For the text-containing cell, return its midpoint in [x, y] coordinate format. 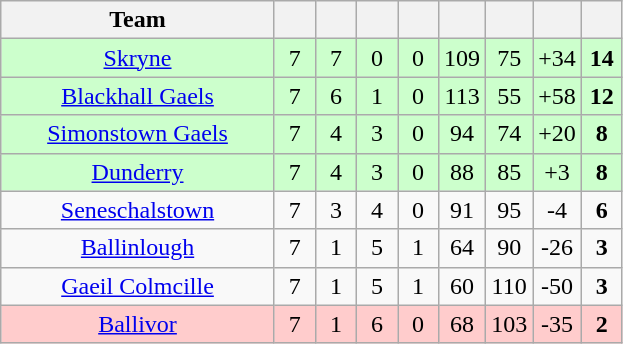
Skryne [138, 58]
88 [462, 172]
Blackhall Gaels [138, 96]
Team [138, 20]
2 [602, 324]
+3 [558, 172]
14 [602, 58]
12 [602, 96]
75 [510, 58]
55 [510, 96]
68 [462, 324]
60 [462, 286]
-50 [558, 286]
110 [510, 286]
Ballinlough [138, 248]
113 [462, 96]
95 [510, 210]
-4 [558, 210]
Ballivor [138, 324]
+34 [558, 58]
Simonstown Gaels [138, 134]
74 [510, 134]
-26 [558, 248]
+20 [558, 134]
+58 [558, 96]
85 [510, 172]
91 [462, 210]
94 [462, 134]
Seneschalstown [138, 210]
64 [462, 248]
Gaeil Colmcille [138, 286]
-35 [558, 324]
103 [510, 324]
90 [510, 248]
109 [462, 58]
Dunderry [138, 172]
